Search for the cell housing the specified text and yield its (x, y) center coordinate. 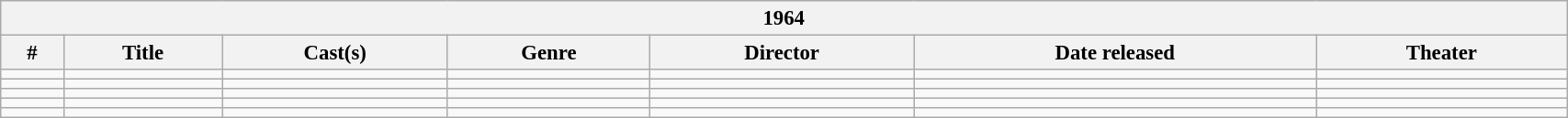
Cast(s) (334, 53)
Title (143, 53)
1964 (784, 18)
Director (783, 53)
# (32, 53)
Genre (548, 53)
Theater (1442, 53)
Date released (1115, 53)
